Capture the cell that displays the provided text and extract its [x, y] central coordinate. 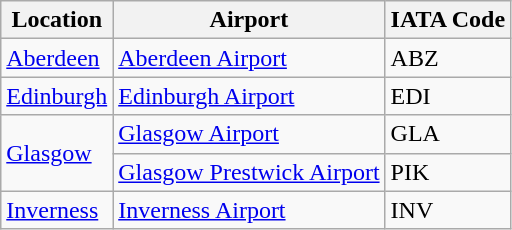
Airport [249, 20]
Edinburgh [57, 96]
Edinburgh Airport [249, 96]
ABZ [448, 58]
Inverness [57, 210]
Glasgow Prestwick Airport [249, 172]
Glasgow [57, 153]
IATA Code [448, 20]
PIK [448, 172]
INV [448, 210]
Glasgow Airport [249, 134]
GLA [448, 134]
Inverness Airport [249, 210]
EDI [448, 96]
Aberdeen Airport [249, 58]
Aberdeen [57, 58]
Location [57, 20]
